Extract the [x, y] coordinate from the center of the cell holding the provided text.  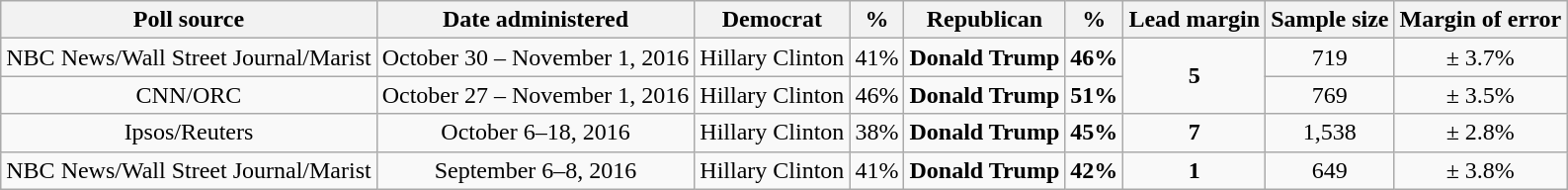
Democrat [773, 20]
CNN/ORC [189, 95]
± 2.8% [1480, 133]
7 [1195, 133]
Poll source [189, 20]
38% [877, 133]
± 3.7% [1480, 57]
5 [1195, 76]
September 6–8, 2016 [536, 170]
Republican [984, 20]
Lead margin [1195, 20]
October 30 – November 1, 2016 [536, 57]
769 [1330, 95]
± 3.5% [1480, 95]
1,538 [1330, 133]
649 [1330, 170]
1 [1195, 170]
42% [1095, 170]
Ipsos/Reuters [189, 133]
October 6–18, 2016 [536, 133]
Date administered [536, 20]
51% [1095, 95]
Margin of error [1480, 20]
45% [1095, 133]
± 3.8% [1480, 170]
October 27 – November 1, 2016 [536, 95]
Sample size [1330, 20]
719 [1330, 57]
